Output the [X, Y] coordinate of the center of the cell containing the given text.  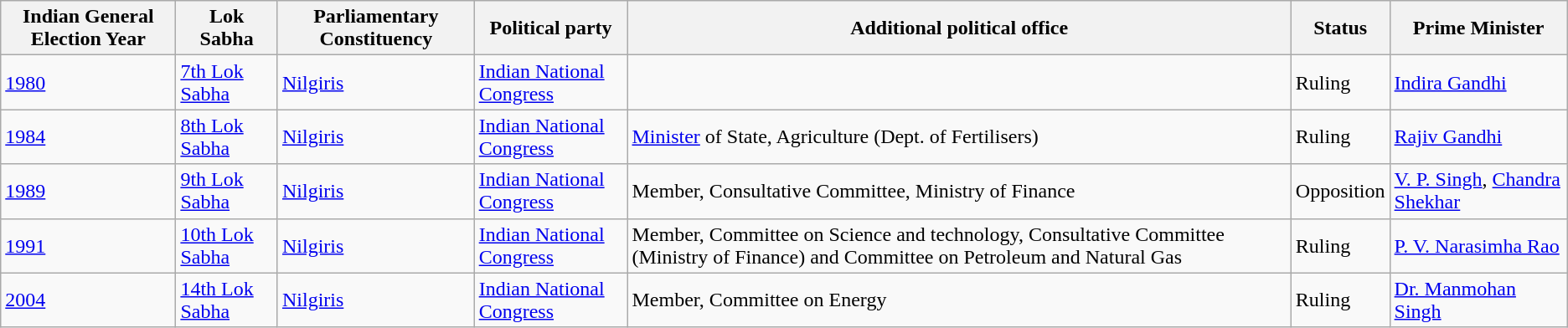
Lok Sabha [227, 28]
Dr. Manmohan Singh [1478, 300]
10th Lok Sabha [227, 246]
Member, Committee on Science and technology, Consultative Committee (Ministry of Finance) and Committee on Petroleum and Natural Gas [959, 246]
1989 [89, 191]
Status [1340, 28]
Member, Consultative Committee, Ministry of Finance [959, 191]
2004 [89, 300]
9th Lok Sabha [227, 191]
1980 [89, 82]
Prime Minister [1478, 28]
1984 [89, 137]
Member, Committee on Energy [959, 300]
Parliamentary Constituency [375, 28]
Rajiv Gandhi [1478, 137]
Indian General Election Year [89, 28]
Minister of State, Agriculture (Dept. of Fertilisers) [959, 137]
Political party [551, 28]
14th Lok Sabha [227, 300]
1991 [89, 246]
Indira Gandhi [1478, 82]
Opposition [1340, 191]
Additional political office [959, 28]
V. P. Singh, Chandra Shekhar [1478, 191]
7th Lok Sabha [227, 82]
P. V. Narasimha Rao [1478, 246]
8th Lok Sabha [227, 137]
